Output the [X, Y] coordinate of the center of the cell containing the given text.  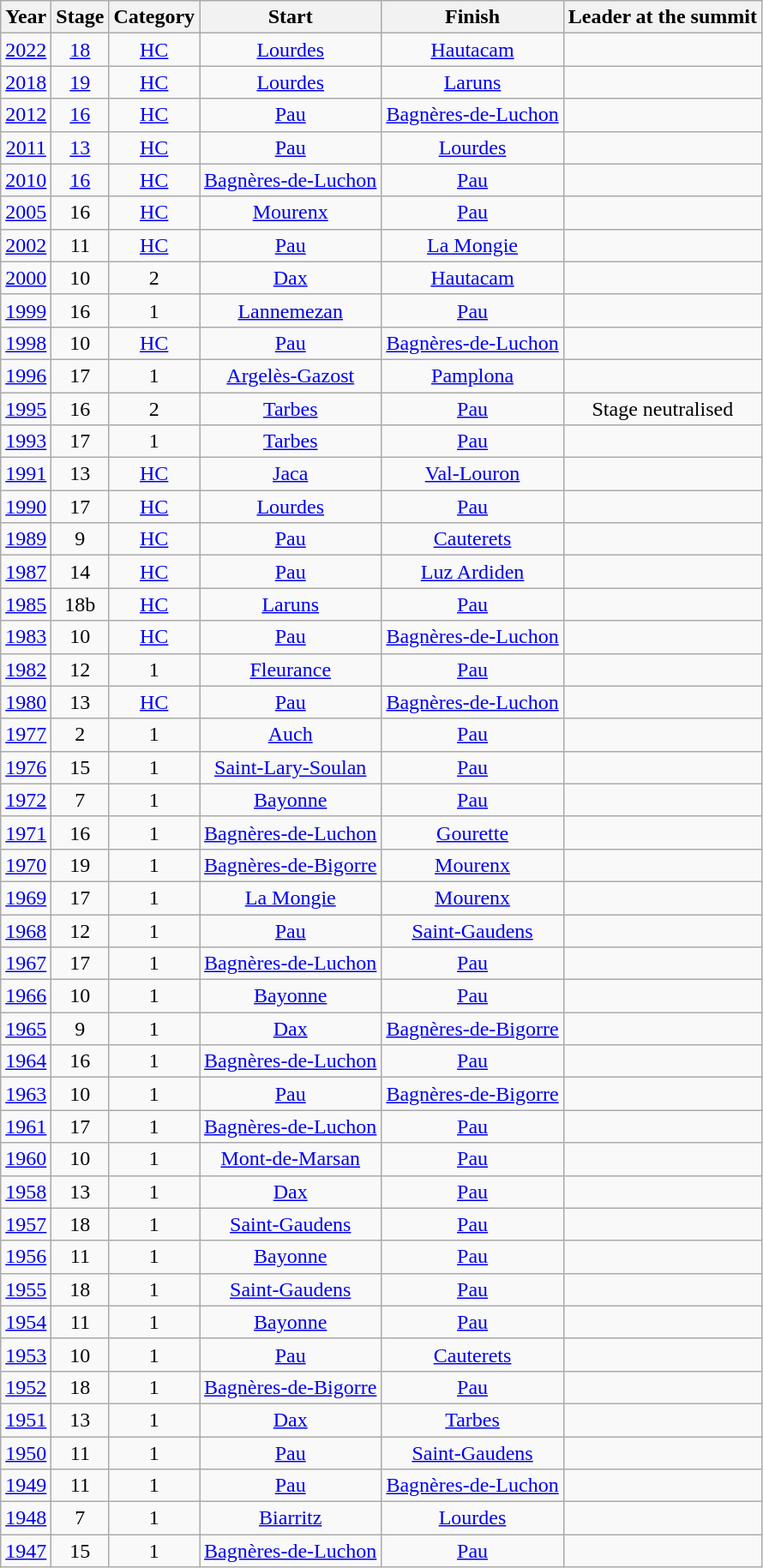
1952 [26, 1387]
Saint-Lary-Soulan [291, 767]
Jaca [291, 474]
1970 [26, 865]
1948 [26, 1518]
Stage [81, 17]
1977 [26, 735]
Year [26, 17]
2000 [26, 278]
1999 [26, 310]
2002 [26, 245]
1968 [26, 930]
1972 [26, 800]
Biarritz [291, 1518]
Start [291, 17]
2022 [26, 50]
Gourette [472, 832]
Stage neutralised [662, 409]
1987 [26, 572]
1989 [26, 539]
1998 [26, 343]
Mont-de-Marsan [291, 1159]
1983 [26, 637]
1982 [26, 670]
1965 [26, 1029]
1996 [26, 375]
2010 [26, 180]
1991 [26, 474]
1958 [26, 1192]
1954 [26, 1322]
1964 [26, 1061]
Leader at the summit [662, 17]
1949 [26, 1486]
1969 [26, 898]
1961 [26, 1126]
Pamplona [472, 375]
1971 [26, 832]
1953 [26, 1355]
Auch [291, 735]
Fleurance [291, 670]
2005 [26, 213]
1951 [26, 1420]
Argelès-Gazost [291, 375]
2018 [26, 82]
1995 [26, 409]
1966 [26, 996]
1967 [26, 964]
Category [154, 17]
2011 [26, 147]
1955 [26, 1289]
1985 [26, 604]
1950 [26, 1453]
14 [81, 572]
1957 [26, 1224]
Luz Ardiden [472, 572]
1990 [26, 507]
1976 [26, 767]
1956 [26, 1257]
1980 [26, 702]
1947 [26, 1551]
1960 [26, 1159]
Finish [472, 17]
1963 [26, 1094]
2012 [26, 115]
Val-Louron [472, 474]
1993 [26, 442]
18b [81, 604]
Lannemezan [291, 310]
